Scan for the cell matching the given text and deliver its (x, y) coordinate at center. 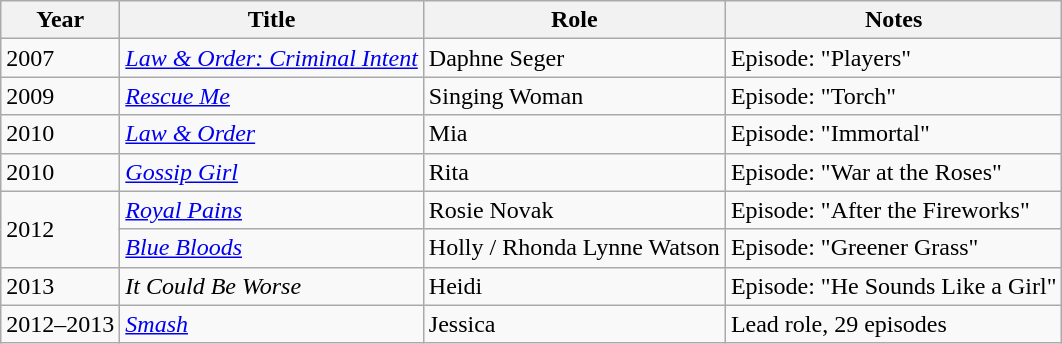
Royal Pains (272, 210)
Year (60, 20)
2012 (60, 229)
Rosie Novak (574, 210)
Episode: "Torch" (894, 96)
It Could Be Worse (272, 286)
Notes (894, 20)
2013 (60, 286)
Holly / Rhonda Lynne Watson (574, 248)
Daphne Seger (574, 58)
Smash (272, 324)
Jessica (574, 324)
Law & Order (272, 134)
Episode: "Greener Grass" (894, 248)
Role (574, 20)
2009 (60, 96)
Rita (574, 172)
Episode: "Players" (894, 58)
Episode: "Immortal" (894, 134)
Episode: "He Sounds Like a Girl" (894, 286)
Heidi (574, 286)
2012–2013 (60, 324)
Singing Woman (574, 96)
Title (272, 20)
Lead role, 29 episodes (894, 324)
Rescue Me (272, 96)
Law & Order: Criminal Intent (272, 58)
Episode: "After the Fireworks" (894, 210)
Mia (574, 134)
Gossip Girl (272, 172)
2007 (60, 58)
Episode: "War at the Roses" (894, 172)
Blue Bloods (272, 248)
